Locate the cell with the specified text and output its (X, Y) center coordinate. 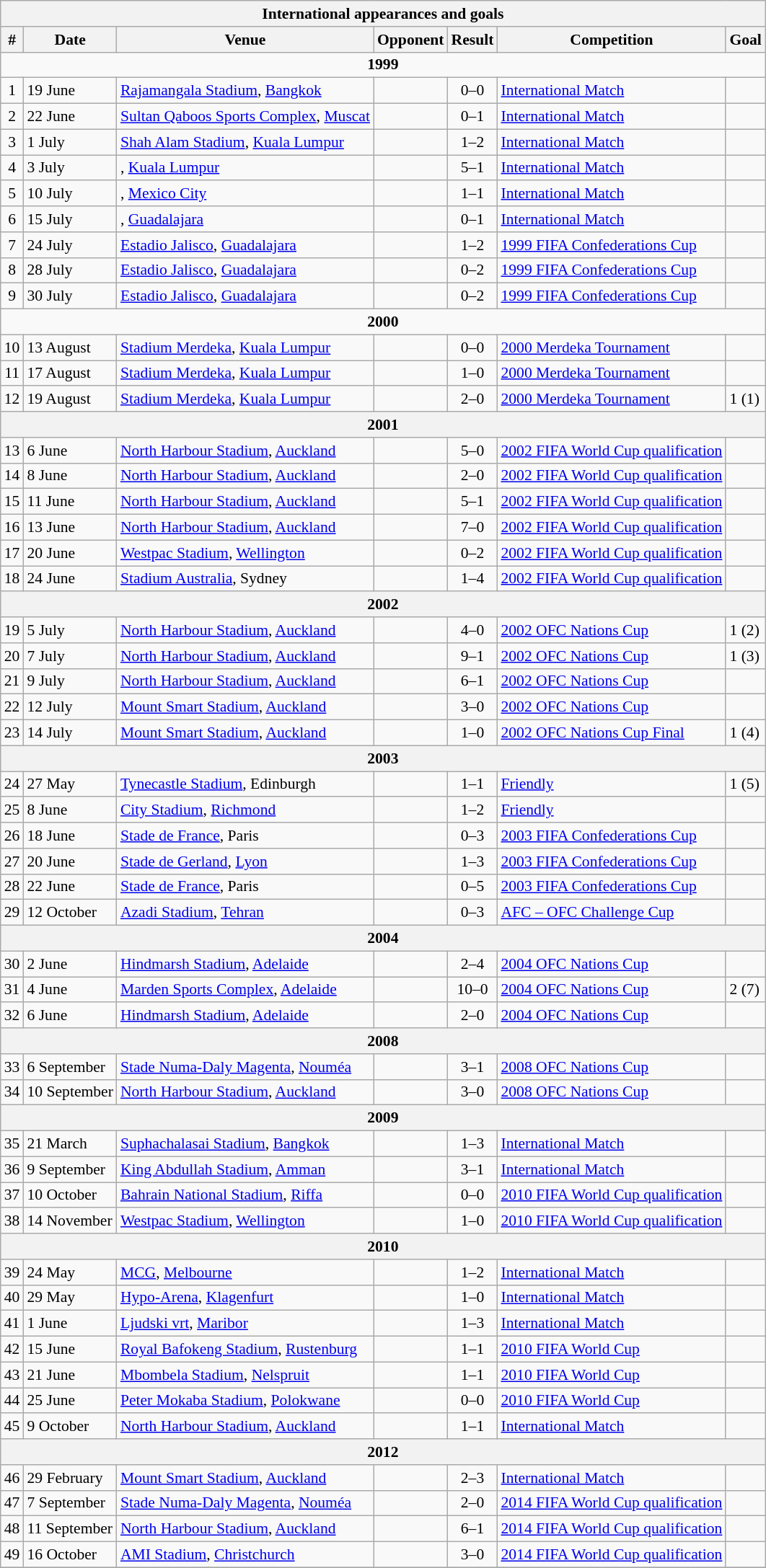
13 June (69, 528)
7–0 (473, 528)
2–4 (473, 964)
38 (12, 1221)
, Mexico City (245, 194)
2008 (383, 1041)
33 (12, 1067)
Bahrain National Stadium, Riffa (245, 1195)
Date (69, 40)
2000 (383, 322)
9 October (69, 1427)
International appearances and goals (383, 14)
Result (473, 40)
16 (12, 528)
28 July (69, 270)
32 (12, 1016)
7 July (69, 656)
1–4 (473, 579)
11 June (69, 502)
2004 (383, 939)
Tynecastle Stadium, Edinburgh (245, 784)
10 October (69, 1195)
Goal (746, 40)
43 (12, 1375)
Venue (245, 40)
15 (12, 502)
48 (12, 1529)
2002 OFC Nations Cup Final (612, 733)
30 (12, 964)
MCG, Melbourne (245, 1272)
2009 (383, 1118)
45 (12, 1427)
16 October (69, 1555)
29 May (69, 1298)
25 June (69, 1401)
20 (12, 656)
21 March (69, 1144)
9–1 (473, 656)
Royal Bafokeng Stadium, Rustenburg (245, 1350)
15 July (69, 219)
42 (12, 1350)
2003 (383, 758)
Marden Sports Complex, Adelaide (245, 990)
1 (2) (746, 630)
6 September (69, 1067)
11 (12, 373)
Opponent (411, 40)
14 (12, 476)
2–3 (473, 1478)
4 (12, 168)
5 July (69, 630)
7 September (69, 1503)
7 (12, 245)
12 October (69, 913)
, Guadalajara (245, 219)
2012 (383, 1452)
1 (4) (746, 733)
24 July (69, 245)
39 (12, 1272)
2001 (383, 425)
26 (12, 836)
Ljudski vrt, Maribor (245, 1324)
23 (12, 733)
Mbombela Stadium, Nelspruit (245, 1375)
Stadium Australia, Sydney (245, 579)
14 July (69, 733)
2 (7) (746, 990)
27 (12, 861)
36 (12, 1169)
AFC – OFC Challenge Cup (612, 913)
37 (12, 1195)
34 (12, 1092)
21 (12, 681)
4 June (69, 990)
12 (12, 399)
1 June (69, 1324)
2002 (383, 605)
2 June (69, 964)
8 (12, 270)
19 June (69, 91)
17 August (69, 373)
City Stadium, Richmond (245, 810)
40 (12, 1298)
11 September (69, 1529)
44 (12, 1401)
31 (12, 990)
9 July (69, 681)
# (12, 40)
Suphachalasai Stadium, Bangkok (245, 1144)
19 (12, 630)
24 (12, 784)
3 (12, 142)
2010 (383, 1246)
46 (12, 1478)
18 (12, 579)
5 (12, 194)
1 (5) (746, 784)
2 (12, 117)
0–5 (473, 887)
22 (12, 707)
Azadi Stadium, Tehran (245, 913)
35 (12, 1144)
14 November (69, 1221)
10 September (69, 1092)
25 (12, 810)
1 (3) (746, 656)
27 May (69, 784)
Shah Alam Stadium, Kuala Lumpur (245, 142)
1 July (69, 142)
18 June (69, 836)
Stade de Gerland, Lyon (245, 861)
Sultan Qaboos Sports Complex, Muscat (245, 117)
Peter Mokaba Stadium, Polokwane (245, 1401)
24 May (69, 1272)
24 June (69, 579)
19 August (69, 399)
King Abdullah Stadium, Amman (245, 1169)
3 July (69, 168)
9 September (69, 1169)
Rajamangala Stadium, Bangkok (245, 91)
10–0 (473, 990)
29 (12, 913)
41 (12, 1324)
21 June (69, 1375)
9 (12, 296)
10 (12, 347)
28 (12, 887)
1 (1) (746, 399)
12 July (69, 707)
1 (12, 91)
Hypo-Arena, Klagenfurt (245, 1298)
47 (12, 1503)
4–0 (473, 630)
6 (12, 219)
, Kuala Lumpur (245, 168)
10 July (69, 194)
5–0 (473, 451)
17 (12, 553)
29 February (69, 1478)
Competition (612, 40)
AMI Stadium, Christchurch (245, 1555)
13 (12, 451)
1999 (383, 65)
13 August (69, 347)
49 (12, 1555)
30 July (69, 296)
15 June (69, 1350)
